Capture the cell that displays the provided text and extract its (x, y) central coordinate. 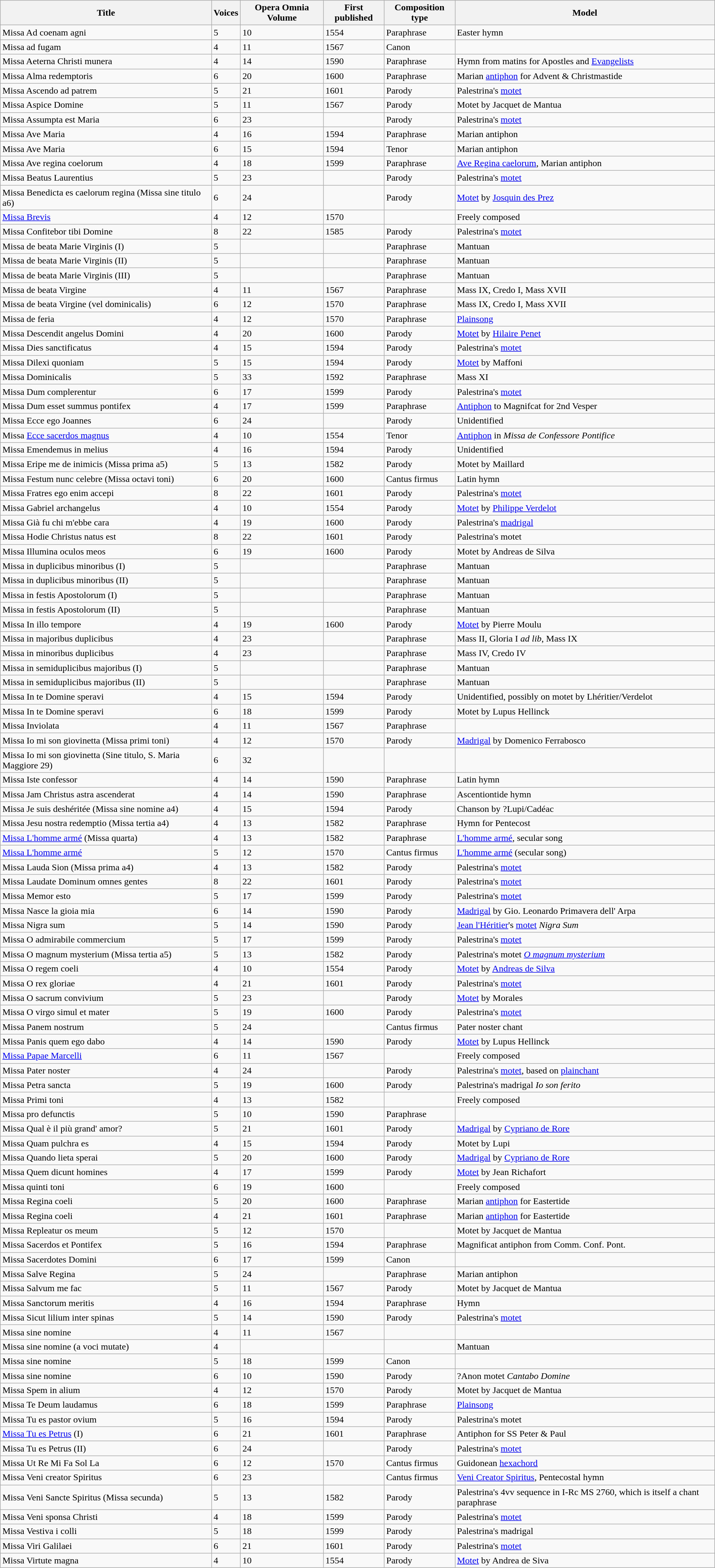
Missa Quando lieta sperai (106, 1158)
Missa sine nomine (a voci mutate) (106, 1347)
Hymn for Pentecost (585, 823)
First published (354, 13)
Missa Petra sancta (106, 1085)
Palestrina's motet, based on plainchant (585, 1070)
Missa Memor esto (106, 896)
Missa Fratres ego enim accepi (106, 493)
Missa Sicut lilium inter spinas (106, 1317)
Missa Veni sponsa Christi (106, 1517)
L'homme armé, secular song (585, 838)
Missa In illo tempore (106, 624)
Missa Tu es pastor ovium (106, 1419)
Missa Confitebor tibi Domine (106, 232)
Missa O admirabile commercium (106, 940)
Madrigal by Domenico Ferrabosco (585, 740)
Missa Inviolata (106, 726)
Missa Pater noster (106, 1070)
Motet by Jean Richafort (585, 1172)
Hymn from matins for Apostles and Evangelists (585, 61)
Missa Ut Re Mi Fa Sol La (106, 1463)
Motet by Morales (585, 998)
Missa Panem nostrum (106, 1027)
32 (282, 760)
Ave Regina caelorum, Marian antiphon (585, 163)
Mass IV, Credo IV (585, 653)
Antiphon for SS Peter & Paul (585, 1434)
Motet by Josquin des Prez (585, 197)
Palestrina's motet O magnum mysterium (585, 954)
Missa de beata Virgine (vel dominicalis) (106, 304)
Missa de beata Marie Virginis (II) (106, 261)
Missa Gabriel archangelus (106, 508)
Missa in minoribus duplicibus (106, 653)
Missa Laudate Dominum omnes gentes (106, 881)
Mass II, Gloria I ad lib, Mass IX (585, 639)
Title (106, 13)
Missa ad fugam (106, 47)
Antiphon to Magnifcat for 2nd Vesper (585, 406)
Missa Ave regina coelorum (106, 163)
Missa Dies sanctificatus (106, 348)
Missa Salvum me fac (106, 1288)
L'homme armé (secular song) (585, 852)
Missa Ascendo ad patrem (106, 91)
Missa quinti toni (106, 1187)
Missa Tu es Petrus (I) (106, 1434)
Palestrina's 4vv sequence in I-Rc MS 2760, which is itself a chant paraphrase (585, 1497)
Missa Je suis deshéritée (Missa sine nomine a4) (106, 809)
Antiphon in Missa de Confessore Pontifice (585, 435)
Missa O virgo simul et mater (106, 1012)
Motet by Philippe Verdelot (585, 508)
Missa Dilexi quoniam (106, 362)
Missa de beata Marie Virginis (I) (106, 246)
1592 (354, 377)
Missa de beata Marie Virginis (III) (106, 275)
Missa Jam Christus astra ascenderat (106, 794)
Missa Qual è il più grand' amor? (106, 1128)
Missa pro defunctis (106, 1114)
Motet by Andrea de Siva (585, 1560)
Jean l'Héritier's motet Nigra Sum (585, 925)
Palestrina's madrigal Io son ferito (585, 1085)
Missa Salve Regina (106, 1274)
Missa Veni creator Spiritus (106, 1477)
Missa Ecce sacerdos magnus (106, 435)
33 (282, 377)
Motet by Pierre Moulu (585, 624)
Missa in semiduplicibus majoribus (I) (106, 668)
Model (585, 13)
Missa Io mi son giovinetta (Missa primi toni) (106, 740)
Motet by Maffoni (585, 362)
Missa O magnum mysterium (Missa tertia a5) (106, 954)
Motet by Maillard (585, 464)
Marian antiphon for Advent & Christmastide (585, 76)
Missa Descendit angelus Domini (106, 333)
Madrigal by Gio. Leonardo Primavera dell' Arpa (585, 911)
Missa O regem coeli (106, 969)
Missa in duplicibus minoribus (I) (106, 566)
Missa Primi toni (106, 1099)
Missa de beata Virgine (106, 290)
Magnificat antiphon from Comm. Conf. Pont. (585, 1245)
Missa O sacrum convivium (106, 998)
Missa Beatus Laurentius (106, 178)
Mass XI (585, 377)
Missa Ecce ego Joannes (106, 420)
Missa L'homme armé (106, 852)
Missa Benedicta es caelorum regina (Missa sine titulo a6) (106, 197)
Motet by Lupi (585, 1143)
Missa Già fu chi m'ebbe cara (106, 522)
Missa Panis quem ego dabo (106, 1041)
Missa Papae Marcelli (106, 1056)
Missa Tu es Petrus (II) (106, 1448)
Guidonean hexachord (585, 1463)
Missa Quam pulchra es (106, 1143)
Motet by Hilaire Penet (585, 333)
Missa in festis Apostolorum (I) (106, 595)
Missa Aspice Domine (106, 105)
Missa Sanctorum meritis (106, 1303)
Easter hymn (585, 32)
1585 (354, 232)
Composition type (419, 13)
Missa Illumina oculos meos (106, 551)
Missa Io mi son giovinetta (Sine titulo, S. Maria Maggiore 29) (106, 760)
Missa Nasce la gioia mia (106, 911)
Missa Assumpta est Maria (106, 120)
Missa de feria (106, 319)
Pater noster chant (585, 1027)
Hymn (585, 1303)
Missa in duplicibus minoribus (II) (106, 580)
Missa Quem dicunt homines (106, 1172)
Missa Vestiva i colli (106, 1531)
Missa Veni Sancte Spiritus (Missa secunda) (106, 1497)
Voices (226, 13)
Missa Te Deum laudamus (106, 1405)
Missa Iste confessor (106, 780)
Missa Emendemus in melius (106, 450)
Missa Sacerdotes Domini (106, 1259)
Missa Alma redemptoris (106, 76)
Missa in semiduplicibus majoribus (II) (106, 682)
Missa Dominicalis (106, 377)
Missa Sacerdos et Pontifex (106, 1245)
Missa Hodie Christus natus est (106, 537)
Missa Spem in alium (106, 1390)
Missa Dum complerentur (106, 391)
Missa Repleatur os meum (106, 1230)
Chanson by ?Lupi/Cadéac (585, 809)
Missa Eripe me de inimicis (Missa prima a5) (106, 464)
Missa Aeterna Christi munera (106, 61)
Missa Viri Galilaei (106, 1546)
Ascentiontide hymn (585, 794)
Missa in majoribus duplicibus (106, 639)
Missa in festis Apostolorum (II) (106, 609)
Opera Omnia Volume (282, 13)
Missa Brevis (106, 217)
?Anon motet Cantabo Domine (585, 1376)
Missa Nigra sum (106, 925)
Missa Dum esset summus pontifex (106, 406)
Veni Creator Spiritus, Pentecostal hymn (585, 1477)
Missa Festum nunc celebre (Missa octavi toni) (106, 479)
Unidentified, possibly on motet by Lhéritier/Verdelot (585, 697)
Missa Lauda Sion (Missa prima a4) (106, 867)
Missa O rex gloriae (106, 983)
Missa Jesu nostra redemptio (Missa tertia a4) (106, 823)
Missa L'homme armé (Missa quarta) (106, 838)
Missa Ad coenam agni (106, 32)
Missa Virtute magna (106, 1560)
